From the cell containing the given text, extract its center point as [x, y] coordinate. 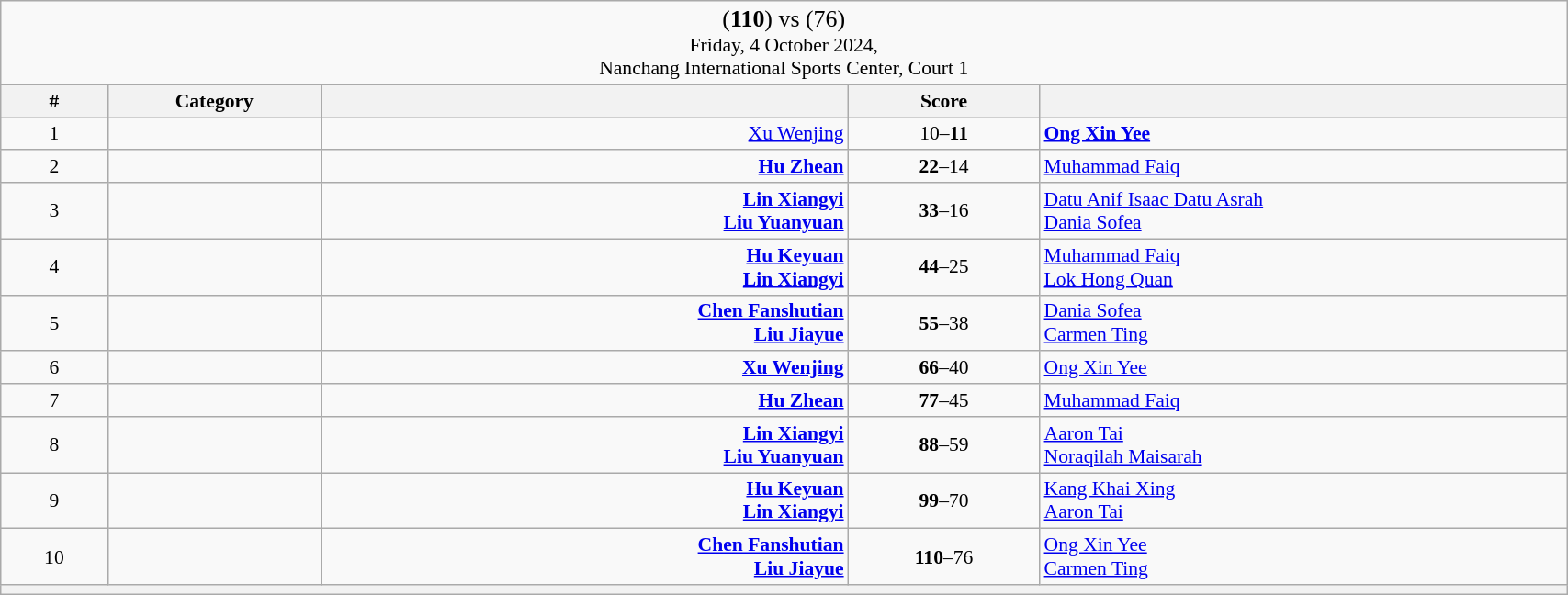
22–14 [944, 167]
10 [54, 556]
33–16 [944, 211]
8 [54, 444]
99–70 [944, 501]
(110) vs (76) Friday, 4 October 2024, Nanchang International Sports Center, Court 1 [784, 42]
6 [54, 368]
110–76 [944, 556]
Dania Sofea Carmen Ting [1303, 323]
4 [54, 266]
77–45 [944, 400]
88–59 [944, 444]
1 [54, 134]
2 [54, 167]
Score [944, 101]
Muhammad Faiq Lok Hong Quan [1303, 266]
66–40 [944, 368]
7 [54, 400]
# [54, 101]
10–11 [944, 134]
44–25 [944, 266]
Kang Khai Xing Aaron Tai [1303, 501]
9 [54, 501]
Ong Xin Yee Carmen Ting [1303, 556]
3 [54, 211]
Category [215, 101]
Datu Anif Isaac Datu Asrah Dania Sofea [1303, 211]
5 [54, 323]
Aaron Tai Noraqilah Maisarah [1303, 444]
55–38 [944, 323]
